Output the (x, y) coordinate of the center of the cell containing the given text.  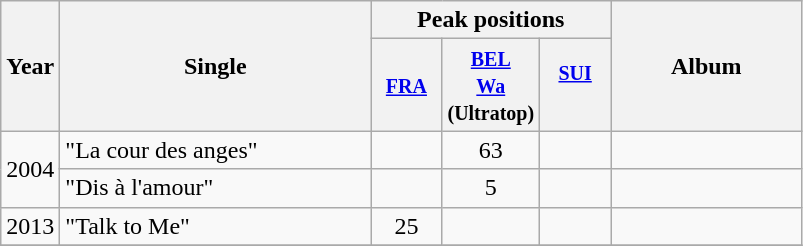
BEL Wa(Ultratop) (491, 85)
FRA (406, 85)
Single (216, 66)
Year (30, 66)
"Dis à l'amour" (216, 188)
"La cour des anges" (216, 150)
"Talk to Me" (216, 226)
5 (491, 188)
Peak positions (491, 20)
SUI (576, 85)
2004 (30, 169)
25 (406, 226)
2013 (30, 226)
Album (706, 66)
63 (491, 150)
